Return the (X, Y) coordinate for the center point of the cell that contains the specified text.  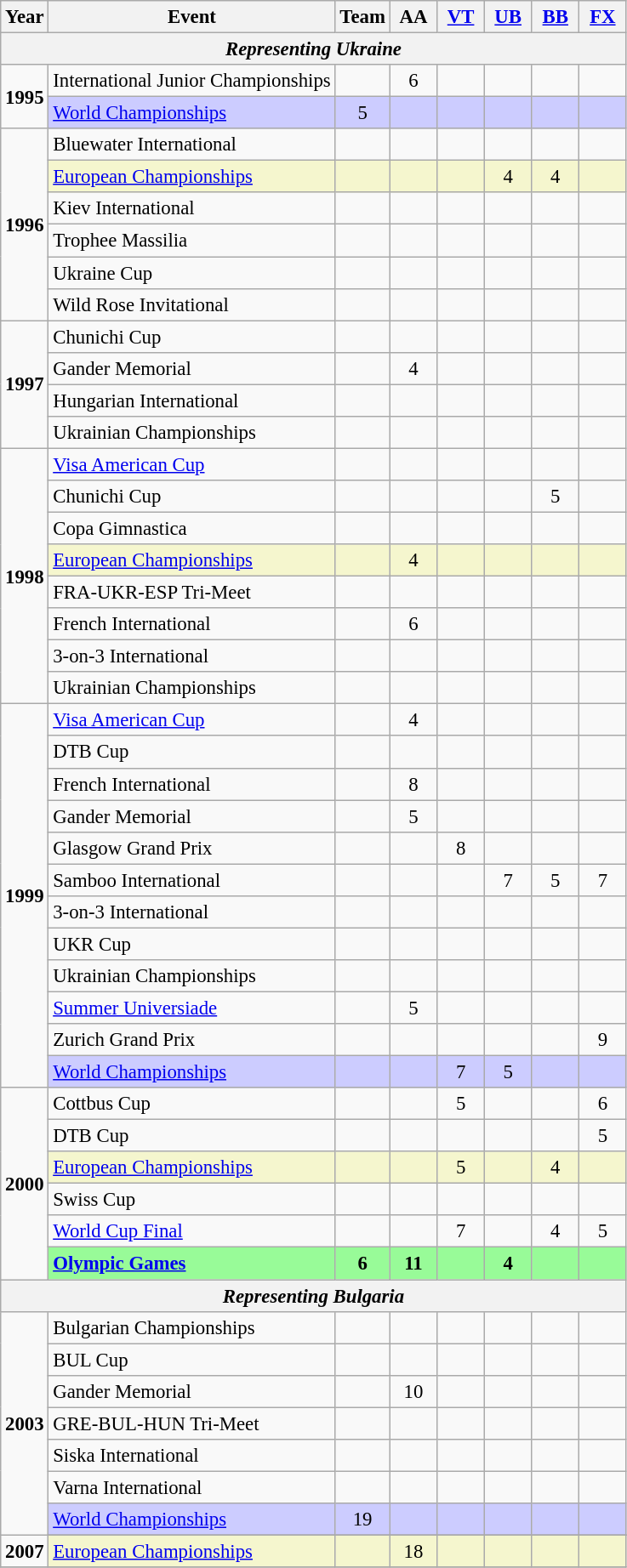
Cottbus Cup (192, 1104)
Trophee Massilia (192, 241)
FRA-UKR-ESP Tri-Meet (192, 593)
Bluewater International (192, 145)
1995 (25, 97)
19 (362, 1520)
1999 (25, 896)
Kiev International (192, 208)
2000 (25, 1184)
Samboo International (192, 880)
International Junior Championships (192, 81)
Copa Gimnastica (192, 528)
BB (556, 17)
AA (413, 17)
FX (603, 17)
1997 (25, 384)
18 (413, 1551)
Wild Rose Invitational (192, 304)
11 (413, 1264)
2007 (25, 1551)
Summer Universiade (192, 1008)
UKR Cup (192, 944)
2003 (25, 1423)
Team (362, 17)
Olympic Games (192, 1264)
1998 (25, 577)
1996 (25, 224)
Ukraine Cup (192, 273)
10 (413, 1391)
GRE-BUL-HUN Tri-Meet (192, 1423)
BUL Cup (192, 1360)
World Cup Final (192, 1232)
VT (461, 17)
Event (192, 17)
UB (508, 17)
Representing Bulgaria (313, 1296)
Swiss Cup (192, 1200)
Varna International (192, 1487)
Siska International (192, 1456)
Hungarian International (192, 401)
Bulgarian Championships (192, 1327)
Glasgow Grand Prix (192, 848)
Representing Ukraine (313, 49)
Year (25, 17)
9 (603, 1040)
Zurich Grand Prix (192, 1040)
